Output the [X, Y] coordinate of the center of the cell containing the given text.  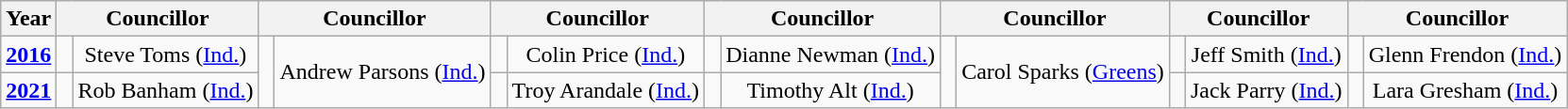
Colin Price (Ind.) [606, 54]
Jack Parry (Ind.) [1266, 90]
Timothy Alt (Ind.) [830, 90]
Glenn Frendon (Ind.) [1465, 54]
Carol Sparks (Greens) [1063, 72]
Lara Gresham (Ind.) [1465, 90]
Andrew Parsons (Ind.) [383, 72]
Troy Arandale (Ind.) [606, 90]
2021 [28, 90]
Steve Toms (Ind.) [166, 54]
Year [28, 19]
Rob Banham (Ind.) [166, 90]
Dianne Newman (Ind.) [830, 54]
Jeff Smith (Ind.) [1266, 54]
2016 [28, 54]
